For the text-containing cell, return its midpoint in (x, y) coordinate format. 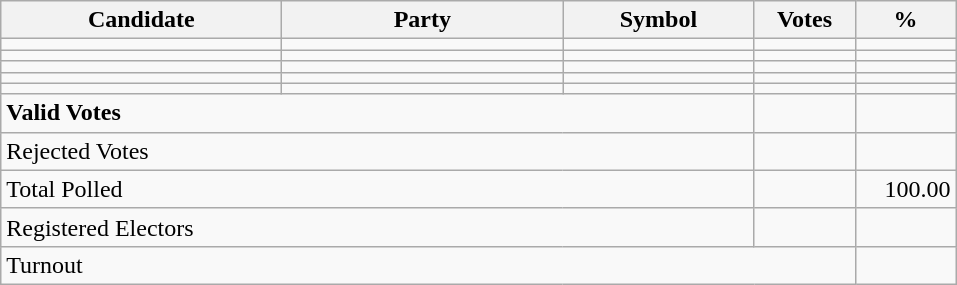
Party (422, 20)
Candidate (142, 20)
Registered Electors (378, 227)
Symbol (658, 20)
Turnout (428, 265)
Valid Votes (378, 113)
Votes (804, 20)
% (906, 20)
Total Polled (378, 189)
100.00 (906, 189)
Rejected Votes (378, 151)
